Return the [X, Y] coordinate for the center point of the cell that contains the specified text.  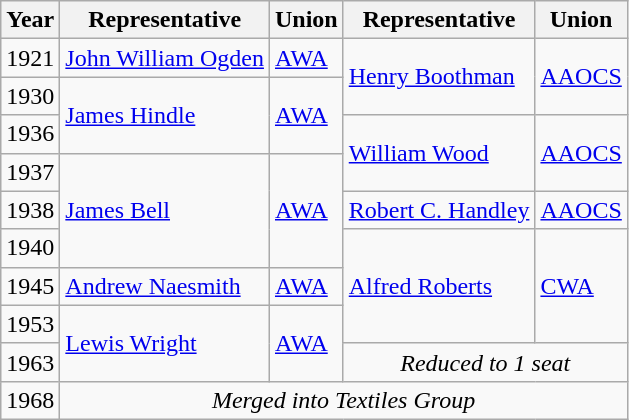
1968 [30, 400]
1938 [30, 210]
1937 [30, 172]
CWA [581, 286]
Merged into Textiles Group [344, 400]
Year [30, 20]
Robert C. Handley [439, 210]
William Wood [439, 153]
1921 [30, 58]
1963 [30, 362]
1930 [30, 96]
Henry Boothman [439, 77]
1953 [30, 324]
1936 [30, 134]
1945 [30, 286]
John William Ogden [165, 58]
Andrew Naesmith [165, 286]
1940 [30, 248]
Reduced to 1 seat [485, 362]
James Hindle [165, 115]
James Bell [165, 210]
Lewis Wright [165, 343]
Alfred Roberts [439, 286]
